Return the (X, Y) coordinate for the center point of the cell that contains the specified text.  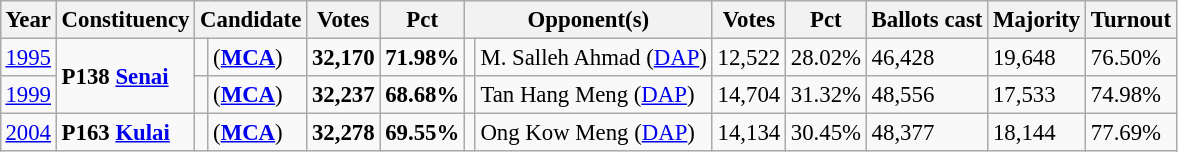
48,556 (926, 95)
32,278 (344, 133)
32,170 (344, 57)
74.98% (1132, 95)
2004 (28, 133)
31.32% (826, 95)
Constituency (125, 20)
Majority (1037, 20)
Opponent(s) (588, 20)
17,533 (1037, 95)
32,237 (344, 95)
Turnout (1132, 20)
P138 Senai (125, 76)
71.98% (422, 57)
P163 Kulai (125, 133)
18,144 (1037, 133)
M. Salleh Ahmad (DAP) (594, 57)
68.68% (422, 95)
1999 (28, 95)
77.69% (1132, 133)
1995 (28, 57)
76.50% (1132, 57)
12,522 (748, 57)
28.02% (826, 57)
69.55% (422, 133)
Ballots cast (926, 20)
Ong Kow Meng (DAP) (594, 133)
14,704 (748, 95)
Year (28, 20)
Tan Hang Meng (DAP) (594, 95)
19,648 (1037, 57)
14,134 (748, 133)
48,377 (926, 133)
Candidate (251, 20)
30.45% (826, 133)
46,428 (926, 57)
